Find where the given text appears and provide that cell's center as [X, Y] coordinate. 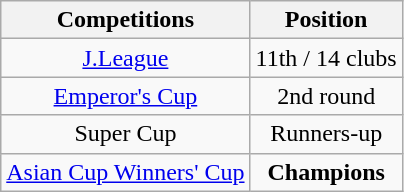
Competitions [126, 20]
Position [326, 20]
2nd round [326, 96]
Champions [326, 172]
Asian Cup Winners' Cup [126, 172]
Super Cup [126, 134]
Emperor's Cup [126, 96]
11th / 14 clubs [326, 58]
J.League [126, 58]
Runners-up [326, 134]
